Provide the [X, Y] coordinate of the cell's center where the given text is located.  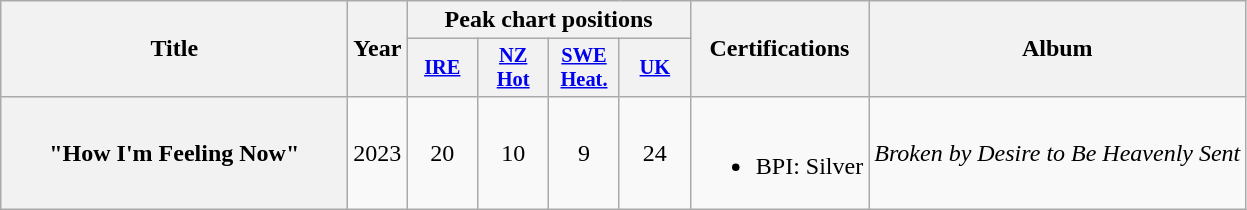
2023 [378, 152]
20 [442, 152]
Album [1058, 49]
24 [654, 152]
SWEHeat. [584, 68]
BPI: Silver [779, 152]
9 [584, 152]
Year [378, 49]
Certifications [779, 49]
10 [514, 152]
NZHot [514, 68]
Title [174, 49]
Broken by Desire to Be Heavenly Sent [1058, 152]
UK [654, 68]
Peak chart positions [548, 20]
IRE [442, 68]
"How I'm Feeling Now" [174, 152]
